Pinpoint the cell where the given text exists, returning its [x, y] midpoint coordinate. 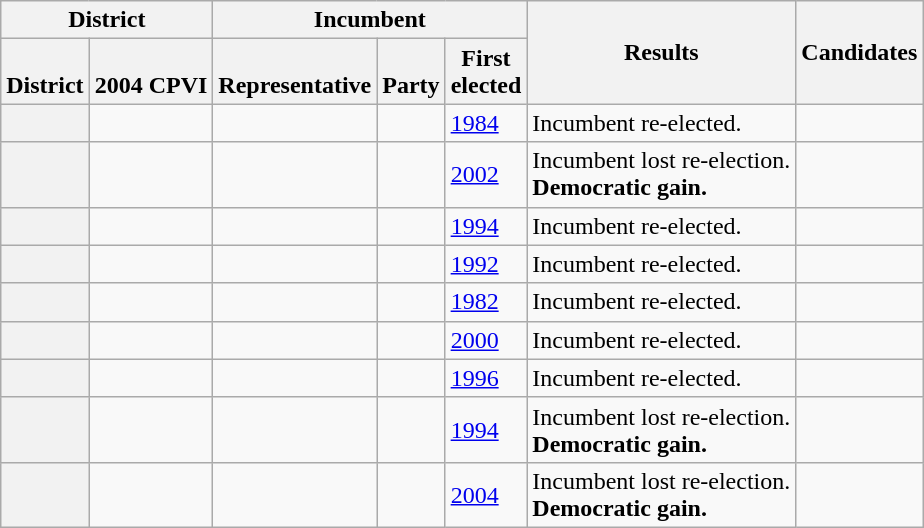
1984 [486, 123]
Representative [295, 72]
1982 [486, 302]
2000 [486, 340]
1992 [486, 264]
Party [411, 72]
Candidates [860, 52]
1996 [486, 378]
Firstelected [486, 72]
Results [662, 52]
2004 [486, 494]
2002 [486, 174]
Incumbent [370, 20]
2004 CPVI [151, 72]
